Locate the cell with the specified text and output its (X, Y) center coordinate. 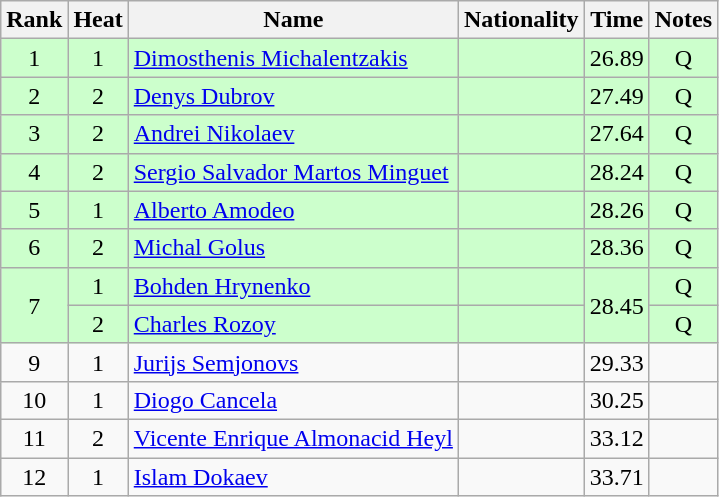
Dimosthenis Michalentzakis (293, 58)
Charles Rozoy (293, 324)
Rank (34, 20)
Diogo Cancela (293, 400)
Bohden Hrynenko (293, 286)
28.36 (616, 248)
30.25 (616, 400)
Alberto Amodeo (293, 210)
29.33 (616, 362)
27.64 (616, 134)
3 (34, 134)
28.24 (616, 172)
28.26 (616, 210)
Jurijs Semjonovs (293, 362)
10 (34, 400)
Heat (98, 20)
11 (34, 438)
33.71 (616, 477)
Andrei Nikolaev (293, 134)
Sergio Salvador Martos Minguet (293, 172)
27.49 (616, 96)
Islam Dokaev (293, 477)
33.12 (616, 438)
28.45 (616, 305)
9 (34, 362)
4 (34, 172)
Denys Dubrov (293, 96)
Notes (683, 20)
12 (34, 477)
26.89 (616, 58)
6 (34, 248)
Time (616, 20)
7 (34, 305)
Nationality (521, 20)
Name (293, 20)
Vicente Enrique Almonacid Heyl (293, 438)
5 (34, 210)
Michal Golus (293, 248)
